Locate the cell with the specified text and output its [X, Y] center coordinate. 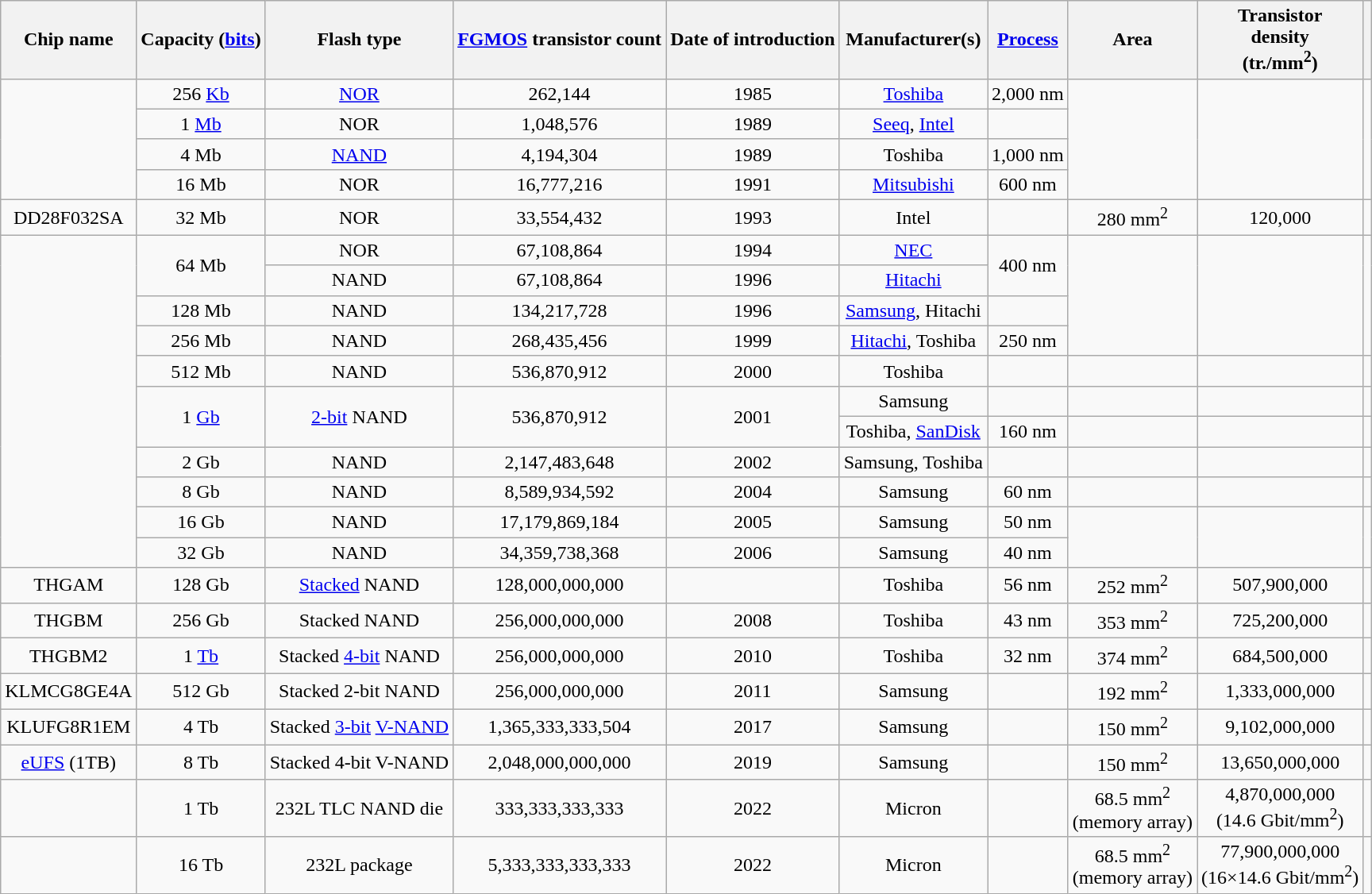
32 nm [1028, 656]
374 mm2 [1132, 656]
684,500,000 [1280, 656]
eUFS (1TB) [68, 762]
THGAM [68, 586]
17,179,869,184 [560, 522]
9,102,000,000 [1280, 727]
252 mm2 [1132, 586]
8,589,934,592 [560, 492]
KLMCG8GE4A [68, 691]
160 nm [1028, 431]
16,777,216 [560, 184]
512 Gb [201, 691]
60 nm [1028, 492]
Chip name [68, 40]
2,000 nm [1028, 94]
KLUFG8R1EM [68, 727]
2001 [753, 416]
4,870,000,000(14.6 Gbit/mm2) [1280, 808]
2010 [753, 656]
1999 [753, 341]
2019 [753, 762]
Date of introduction [753, 40]
Mitsubishi [913, 184]
Intel [913, 218]
34,359,738,368 [560, 553]
333,333,333,333 [560, 808]
64 Mb [201, 265]
2-bit NAND [359, 416]
2008 [753, 621]
16 Gb [201, 522]
1994 [753, 250]
353 mm2 [1132, 621]
2000 [753, 371]
4 Tb [201, 727]
1 Gb [201, 416]
2005 [753, 522]
192 mm2 [1132, 691]
THGBM2 [68, 656]
1991 [753, 184]
5,333,333,333,333 [560, 865]
2,048,000,000,000 [560, 762]
8 Gb [201, 492]
232L package [359, 865]
507,900,000 [1280, 586]
13,650,000,000 [1280, 762]
16 Mb [201, 184]
1985 [753, 94]
1,365,333,333,504 [560, 727]
128 Mb [201, 310]
2006 [753, 553]
2017 [753, 727]
32 Mb [201, 218]
THGBM [68, 621]
16 Tb [201, 865]
Stacked 4-bit NAND [359, 656]
512 Mb [201, 371]
77,900,000,000(16×14.6 Gbit/mm2) [1280, 865]
134,217,728 [560, 310]
256 Gb [201, 621]
Process [1028, 40]
232L TLC NAND die [359, 808]
256 Mb [201, 341]
2002 [753, 462]
400 nm [1028, 265]
50 nm [1028, 522]
600 nm [1028, 184]
1,000 nm [1028, 154]
Area [1132, 40]
2,147,483,648 [560, 462]
8 Tb [201, 762]
Toshiba, SanDisk [913, 431]
Transistordensity(tr./mm2) [1280, 40]
Hitachi [913, 280]
40 nm [1028, 553]
Samsung, Hitachi [913, 310]
Stacked 4-bit V-NAND [359, 762]
56 nm [1028, 586]
128,000,000,000 [560, 586]
4,194,304 [560, 154]
Flash type [359, 40]
Manufacturer(s) [913, 40]
2004 [753, 492]
33,554,432 [560, 218]
256 Kb [201, 94]
120,000 [1280, 218]
Samsung, Toshiba [913, 462]
2011 [753, 691]
32 Gb [201, 553]
1,333,000,000 [1280, 691]
Stacked 2-bit NAND [359, 691]
Seeq, Intel [913, 124]
Hitachi, Toshiba [913, 341]
NEC [913, 250]
250 nm [1028, 341]
DD28F032SA [68, 218]
FGMOS transistor count [560, 40]
1 Mb [201, 124]
725,200,000 [1280, 621]
2 Gb [201, 462]
268,435,456 [560, 341]
128 Gb [201, 586]
262,144 [560, 94]
1993 [753, 218]
Stacked 3-bit V-NAND [359, 727]
Capacity (bits) [201, 40]
280 mm2 [1132, 218]
43 nm [1028, 621]
4 Mb [201, 154]
1,048,576 [560, 124]
